Determine the [X, Y] coordinate at the center of the cell enclosing the given text.  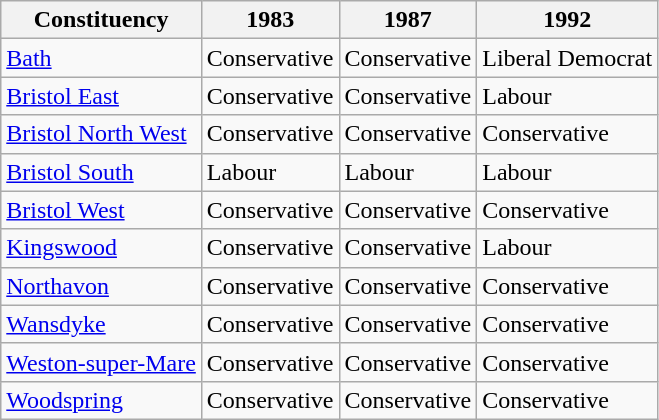
Constituency [102, 20]
1987 [408, 20]
Bristol West [102, 210]
Woodspring [102, 400]
Bristol South [102, 172]
Bristol North West [102, 134]
Bath [102, 58]
1992 [568, 20]
1983 [270, 20]
Weston-super-Mare [102, 362]
Kingswood [102, 248]
Northavon [102, 286]
Wansdyke [102, 324]
Bristol East [102, 96]
Liberal Democrat [568, 58]
